Extract the [X, Y] coordinate from the center of the cell holding the provided text.  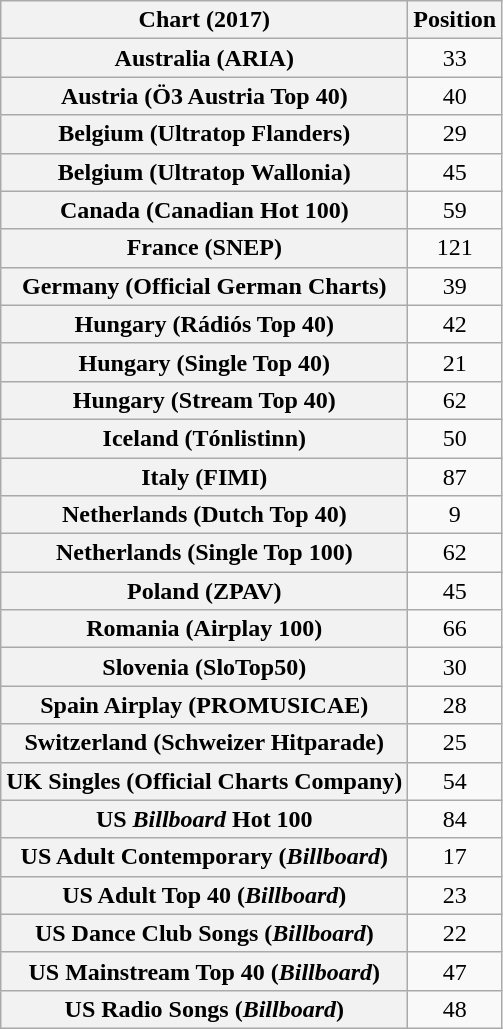
Netherlands (Single Top 100) [204, 553]
22 [455, 933]
Germany (Official German Charts) [204, 286]
Netherlands (Dutch Top 40) [204, 515]
US Radio Songs (Billboard) [204, 1009]
21 [455, 362]
Belgium (Ultratop Flanders) [204, 134]
84 [455, 819]
US Billboard Hot 100 [204, 819]
28 [455, 705]
Australia (ARIA) [204, 58]
48 [455, 1009]
30 [455, 667]
Belgium (Ultratop Wallonia) [204, 172]
Spain Airplay (PROMUSICAE) [204, 705]
Iceland (Tónlistinn) [204, 438]
Italy (FIMI) [204, 477]
France (SNEP) [204, 248]
Hungary (Single Top 40) [204, 362]
Switzerland (Schweizer Hitparade) [204, 743]
US Adult Contemporary (Billboard) [204, 857]
39 [455, 286]
87 [455, 477]
121 [455, 248]
59 [455, 210]
Poland (ZPAV) [204, 591]
Austria (Ö3 Austria Top 40) [204, 96]
29 [455, 134]
23 [455, 895]
Hungary (Rádiós Top 40) [204, 324]
Chart (2017) [204, 20]
US Mainstream Top 40 (Billboard) [204, 971]
40 [455, 96]
Romania (Airplay 100) [204, 629]
UK Singles (Official Charts Company) [204, 781]
US Adult Top 40 (Billboard) [204, 895]
25 [455, 743]
Position [455, 20]
33 [455, 58]
9 [455, 515]
47 [455, 971]
17 [455, 857]
Hungary (Stream Top 40) [204, 400]
42 [455, 324]
Canada (Canadian Hot 100) [204, 210]
US Dance Club Songs (Billboard) [204, 933]
66 [455, 629]
54 [455, 781]
50 [455, 438]
Slovenia (SloTop50) [204, 667]
